Return [X, Y] of the center of cell containing provided text 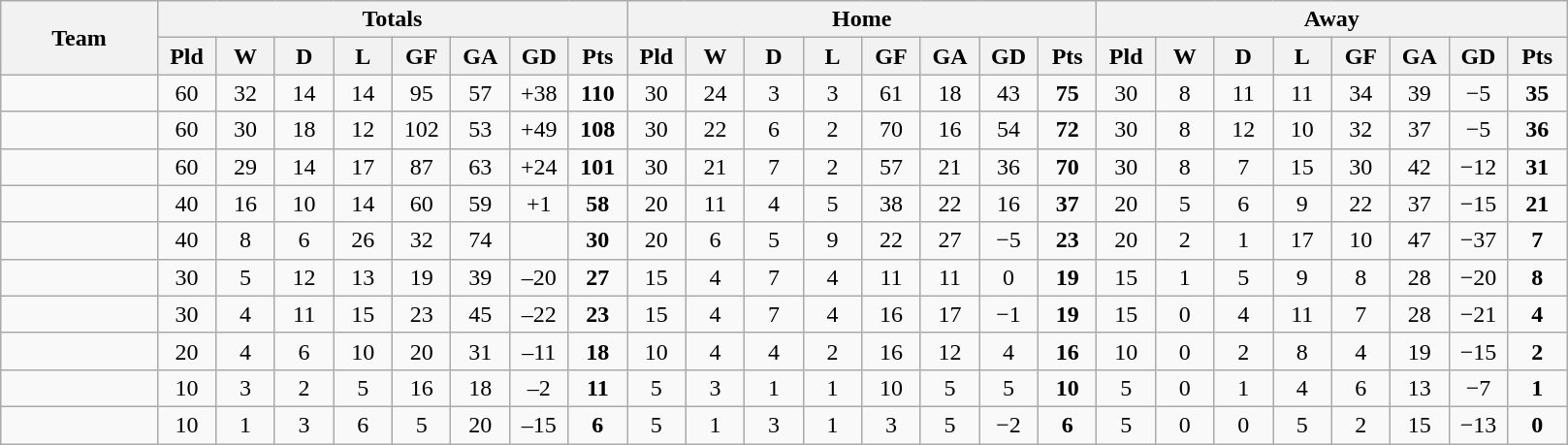
–11 [539, 351]
+24 [539, 167]
26 [363, 240]
59 [481, 204]
61 [892, 93]
Home [862, 19]
108 [597, 130]
35 [1538, 93]
34 [1361, 93]
−12 [1478, 167]
110 [597, 93]
43 [1008, 93]
Away [1332, 19]
54 [1008, 130]
−1 [1008, 314]
63 [481, 167]
–20 [539, 277]
38 [892, 204]
−20 [1478, 277]
24 [716, 93]
47 [1420, 240]
+38 [539, 93]
–15 [539, 425]
−2 [1008, 425]
45 [481, 314]
42 [1420, 167]
–2 [539, 388]
58 [597, 204]
102 [421, 130]
29 [246, 167]
72 [1067, 130]
95 [421, 93]
+1 [539, 204]
Team [80, 38]
−7 [1478, 388]
101 [597, 167]
87 [421, 167]
75 [1067, 93]
74 [481, 240]
−13 [1478, 425]
Totals [392, 19]
−21 [1478, 314]
–22 [539, 314]
+49 [539, 130]
53 [481, 130]
−37 [1478, 240]
